Return the [x, y] coordinate for the center point of the cell that contains the specified text.  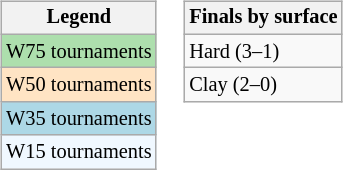
Hard (3–1) [263, 51]
Clay (2–0) [263, 85]
Finals by surface [263, 18]
W35 tournaments [78, 119]
W50 tournaments [78, 85]
Legend [78, 18]
W15 tournaments [78, 152]
W75 tournaments [78, 51]
